Determine the (X, Y) coordinate at the center of the cell enclosing the given text.  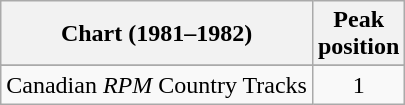
Chart (1981–1982) (157, 34)
Peakposition (358, 34)
Canadian RPM Country Tracks (157, 85)
1 (358, 85)
